Determine the (X, Y) coordinate at the center of the cell enclosing the given text.  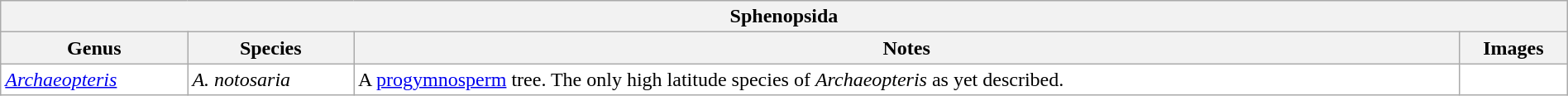
A progymnosperm tree. The only high latitude species of Archaeopteris as yet described. (906, 79)
Notes (906, 48)
Archaeopteris (94, 79)
Sphenopsida (784, 17)
Species (271, 48)
Genus (94, 48)
Images (1513, 48)
A. notosaria (271, 79)
